Locate the cell with the specified text and output its (X, Y) center coordinate. 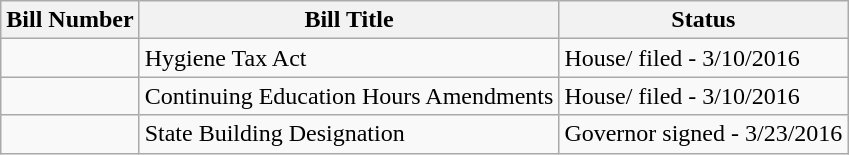
Bill Number (70, 20)
Hygiene Tax Act (349, 58)
Status (704, 20)
State Building Designation (349, 134)
Continuing Education Hours Amendments (349, 96)
Governor signed - 3/23/2016 (704, 134)
Bill Title (349, 20)
